For the text-containing cell, return its midpoint in [x, y] coordinate format. 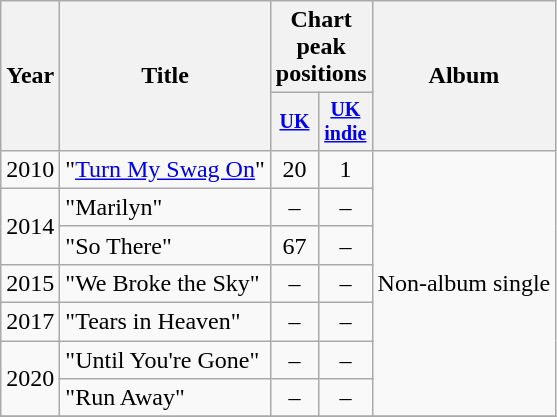
Non-album single [464, 283]
2017 [30, 322]
"Tears in Heaven" [165, 322]
UK indie [346, 122]
"Until You're Gone" [165, 360]
"Marilyn" [165, 207]
2015 [30, 283]
67 [294, 245]
2020 [30, 379]
2014 [30, 226]
20 [294, 169]
Album [464, 76]
Year [30, 76]
UK [294, 122]
Chart peak positions [321, 47]
"So There" [165, 245]
"Run Away" [165, 398]
1 [346, 169]
2010 [30, 169]
Title [165, 76]
"We Broke the Sky" [165, 283]
"Turn My Swag On" [165, 169]
